Provide the [x, y] coordinate of the cell's center where the given text is located.  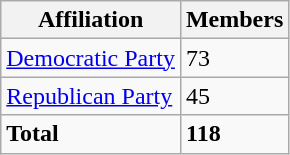
Total [91, 134]
73 [234, 58]
Democratic Party [91, 58]
45 [234, 96]
118 [234, 134]
Members [234, 20]
Affiliation [91, 20]
Republican Party [91, 96]
